Pinpoint the cell where the given text exists, returning its [x, y] midpoint coordinate. 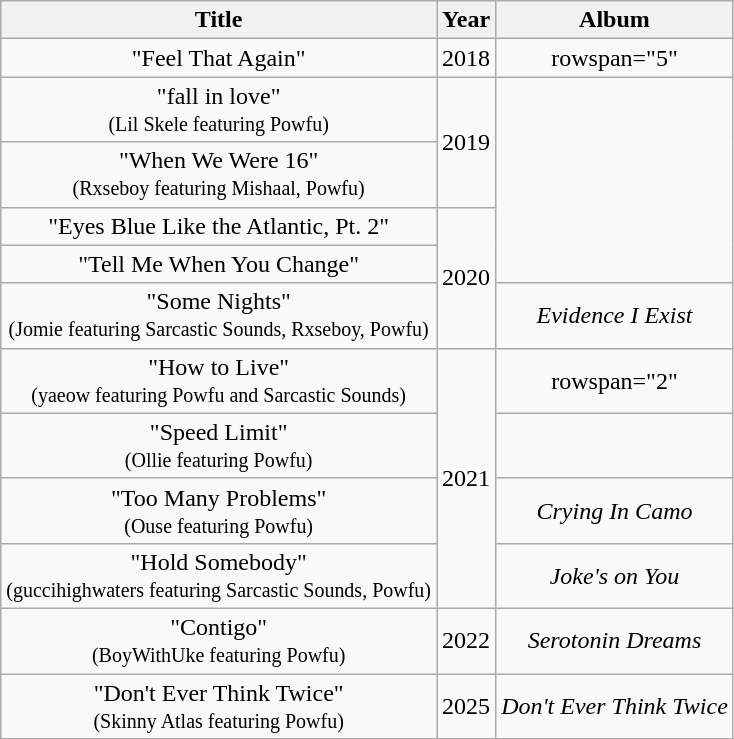
Don't Ever Think Twice [615, 706]
rowspan="5" [615, 58]
2025 [466, 706]
2020 [466, 278]
Year [466, 20]
"Feel That Again" [219, 58]
"When We Were 16"(Rxseboy featuring Mishaal, Powfu) [219, 174]
2022 [466, 640]
2018 [466, 58]
"Contigo"(BoyWithUke featuring Powfu) [219, 640]
rowspan="2" [615, 380]
Serotonin Dreams [615, 640]
2021 [466, 478]
Joke's on You [615, 576]
"fall in love"(Lil Skele featuring Powfu) [219, 110]
2019 [466, 142]
Album [615, 20]
"Some Nights"(Jomie featuring Sarcastic Sounds, Rxseboy, Powfu) [219, 316]
Evidence I Exist [615, 316]
"Don't Ever Think Twice"(Skinny Atlas featuring Powfu) [219, 706]
"How to Live"(yaeow featuring Powfu and Sarcastic Sounds) [219, 380]
Crying In Camo [615, 510]
"Speed Limit"(Ollie featuring Powfu) [219, 446]
"Eyes Blue Like the Atlantic, Pt. 2" [219, 226]
Title [219, 20]
"Hold Somebody"(guccihighwaters featuring Sarcastic Sounds, Powfu) [219, 576]
"Tell Me When You Change" [219, 264]
"Too Many Problems"(Ouse featuring Powfu) [219, 510]
